Pinpoint the cell where the given text exists, returning its [X, Y] midpoint coordinate. 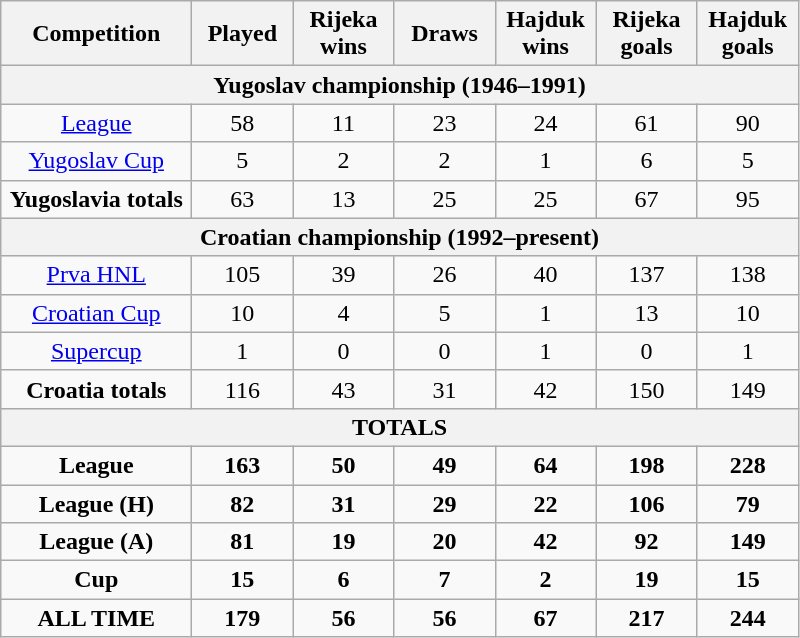
24 [546, 123]
92 [646, 542]
7 [444, 580]
244 [748, 618]
26 [444, 275]
20 [444, 542]
43 [344, 389]
Rijeka goals [646, 34]
ALL TIME [96, 618]
50 [344, 465]
Yugoslav championship (1946–1991) [400, 85]
82 [242, 503]
Played [242, 34]
Supercup [96, 351]
79 [748, 503]
Prva HNL [96, 275]
Croatian Cup [96, 313]
217 [646, 618]
58 [242, 123]
106 [646, 503]
137 [646, 275]
4 [344, 313]
163 [242, 465]
Croatian championship (1992–present) [400, 237]
81 [242, 542]
Draws [444, 34]
Competition [96, 34]
63 [242, 199]
228 [748, 465]
39 [344, 275]
61 [646, 123]
Hajduk wins [546, 34]
150 [646, 389]
116 [242, 389]
95 [748, 199]
23 [444, 123]
22 [546, 503]
29 [444, 503]
Cup [96, 580]
League (H) [96, 503]
11 [344, 123]
League (A) [96, 542]
198 [646, 465]
TOTALS [400, 427]
Hajduk goals [748, 34]
49 [444, 465]
90 [748, 123]
Croatia totals [96, 389]
179 [242, 618]
64 [546, 465]
105 [242, 275]
Rijeka wins [344, 34]
40 [546, 275]
138 [748, 275]
Yugoslav Cup [96, 161]
Yugoslavia totals [96, 199]
